Detect which cell encompasses the target text, then output its [x, y] center coordinate. 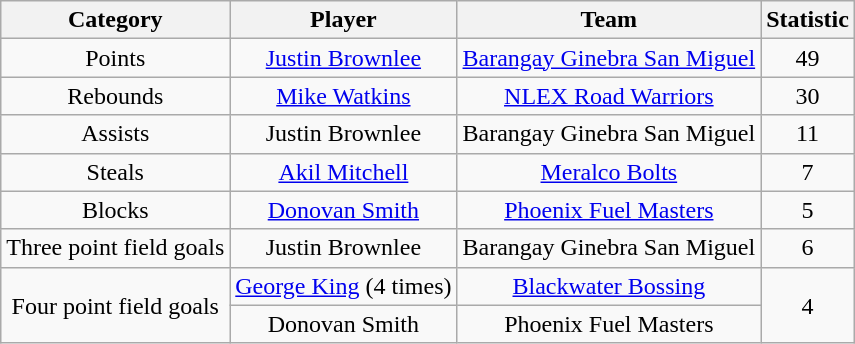
30 [808, 96]
Steals [116, 172]
Four point field goals [116, 305]
Three point field goals [116, 248]
Blocks [116, 210]
Meralco Bolts [609, 172]
Team [609, 20]
George King (4 times) [344, 286]
5 [808, 210]
7 [808, 172]
6 [808, 248]
Mike Watkins [344, 96]
Category [116, 20]
Assists [116, 134]
Statistic [808, 20]
Rebounds [116, 96]
Blackwater Bossing [609, 286]
Player [344, 20]
49 [808, 58]
NLEX Road Warriors [609, 96]
Akil Mitchell [344, 172]
4 [808, 305]
11 [808, 134]
Points [116, 58]
